Provide the (X, Y) coordinate of the cell's center where the given text is located.  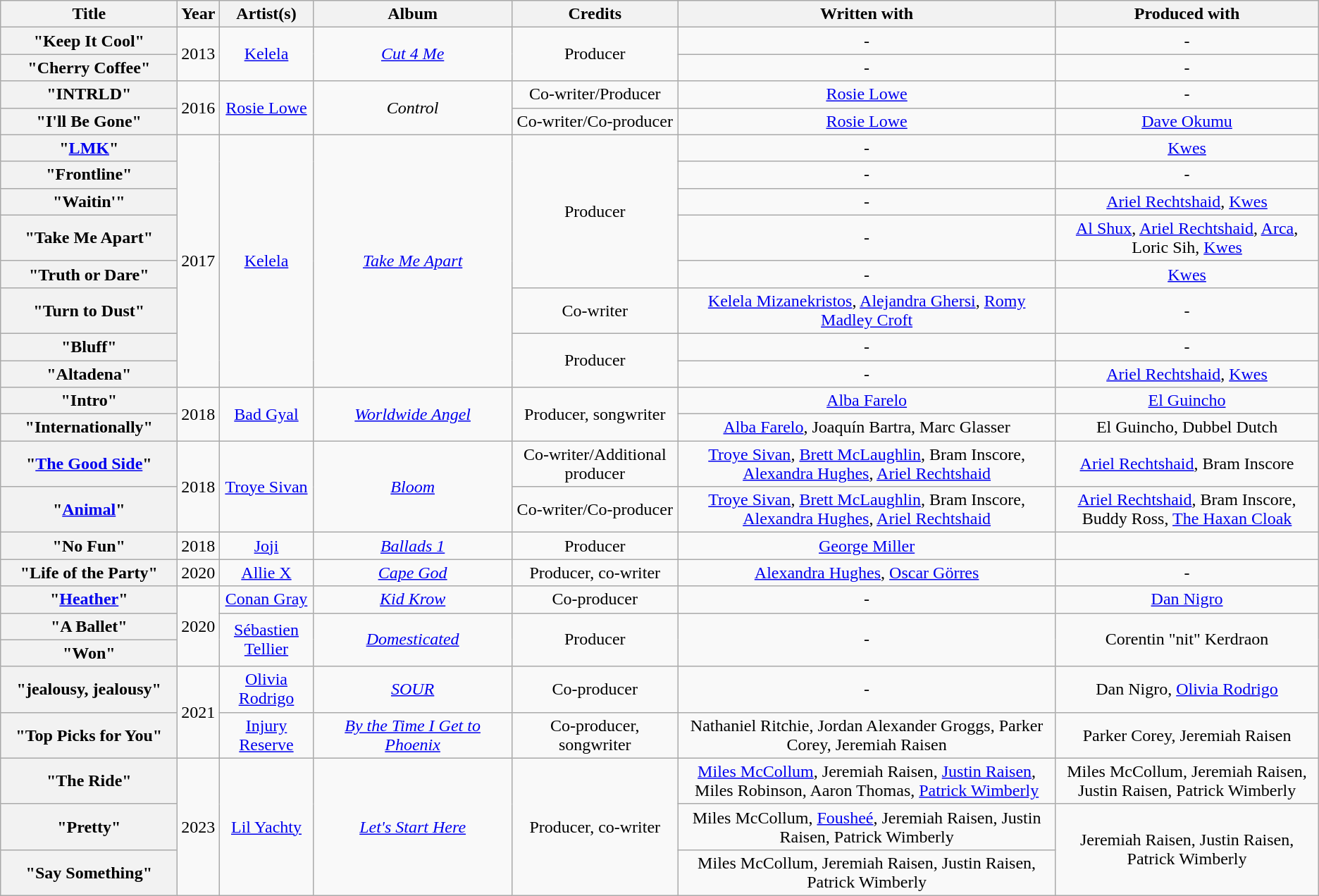
2017 (199, 261)
"I'll Be Gone" (89, 121)
Al Shux, Ariel Rechtshaid, Arca, Loric Sih, Kwes (1187, 238)
"Truth or Dare" (89, 274)
Alba Farelo (867, 401)
Artist(s) (266, 14)
Take Me Apart (413, 261)
El Guincho (1187, 401)
Allie X (266, 573)
2016 (199, 108)
Ariel Rechtshaid, Bram Inscore (1187, 463)
El Guincho, Dubbel Dutch (1187, 428)
"Bluff" (89, 347)
"INTRLD" (89, 94)
"Frontline" (89, 175)
Bad Gyal (266, 414)
Miles McCollum, Fousheé, Jeremiah Raisen, Justin Raisen, Patrick Wimberly (867, 827)
Credits (595, 14)
Conan Gray (266, 599)
Corentin "nit" Kerdraon (1187, 640)
By the Time I Get to Phoenix (413, 735)
Album (413, 14)
"Say Something" (89, 872)
Alba Farelo, Joaquín Bartra, Marc Glasser (867, 428)
SOUR (413, 689)
2021 (199, 712)
"Won" (89, 653)
"Keep It Cool" (89, 41)
Dan Nigro, Olivia Rodrigo (1187, 689)
Co-writer/Additional producer (595, 463)
Jeremiah Raisen, Justin Raisen, Patrick Wimberly (1187, 850)
Worldwide Angel (413, 414)
Written with (867, 14)
Nathaniel Ritchie, Jordan Alexander Groggs, Parker Corey, Jeremiah Raisen (867, 735)
"No Fun" (89, 546)
Ariel Rechtshaid, Bram Inscore, Buddy Ross, The Haxan Cloak (1187, 510)
Produced with (1187, 14)
"Altadena" (89, 374)
"Cherry Coffee" (89, 68)
George Miller (867, 546)
Producer, songwriter (595, 414)
Control (413, 108)
"A Ballet" (89, 626)
"Heather" (89, 599)
Parker Corey, Jeremiah Raisen (1187, 735)
Bloom (413, 487)
2023 (199, 827)
Co-writer/Producer (595, 94)
Co-writer (595, 310)
Ballads 1 (413, 546)
"Waitin'" (89, 201)
Alexandra Hughes, Oscar Görres (867, 573)
Co-producer, songwriter (595, 735)
"Pretty" (89, 827)
"Animal" (89, 510)
"Turn to Dust" (89, 310)
Let's Start Here (413, 827)
"LMK" (89, 148)
2013 (199, 54)
Sébastien Tellier (266, 640)
Cape God (413, 573)
Domesticated (413, 640)
Kelela Mizanekristos, Alejandra Ghersi, Romy Madley Croft (867, 310)
"jealousy, jealousy" (89, 689)
"Internationally" (89, 428)
Miles McCollum, Jeremiah Raisen, Justin Raisen, Miles Robinson, Aaron Thomas, Patrick Wimberly (867, 780)
Dan Nigro (1187, 599)
"Top Picks for You" (89, 735)
Lil Yachty (266, 827)
Kid Krow (413, 599)
Cut 4 Me (413, 54)
Joji (266, 546)
"The Ride" (89, 780)
Olivia Rodrigo (266, 689)
Year (199, 14)
Troye Sivan (266, 487)
"Life of the Party" (89, 573)
"Take Me Apart" (89, 238)
Title (89, 14)
"Intro" (89, 401)
Injury Reserve (266, 735)
Dave Okumu (1187, 121)
"The Good Side" (89, 463)
